Provide the (X, Y) coordinate of the cell's center where the given text is located.  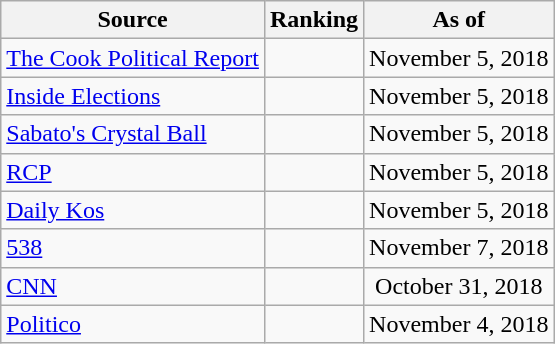
Politico (133, 324)
October 31, 2018 (459, 286)
538 (133, 248)
The Cook Political Report (133, 58)
As of (459, 20)
Inside Elections (133, 96)
November 4, 2018 (459, 324)
CNN (133, 286)
November 7, 2018 (459, 248)
RCP (133, 172)
Daily Kos (133, 210)
Source (133, 20)
Ranking (314, 20)
Sabato's Crystal Ball (133, 134)
